Locate the cell with the specified text and output its (x, y) center coordinate. 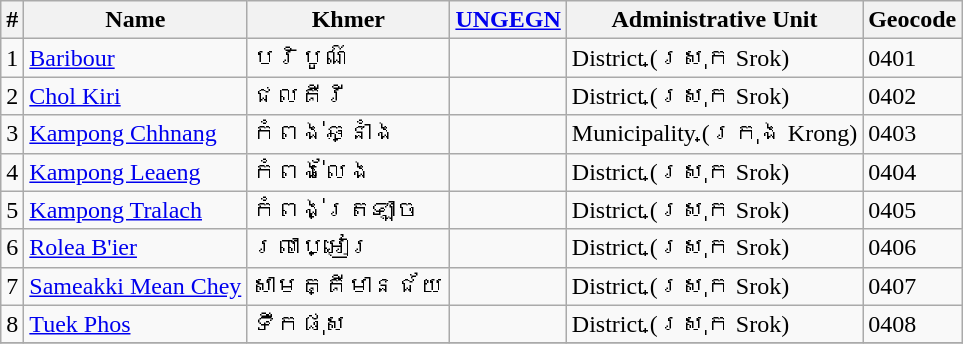
8 (12, 324)
រលាប្អៀរ (348, 248)
Administrative Unit (714, 20)
0401 (912, 58)
Khmer (348, 20)
កំពង់លែង (348, 172)
Kampong Leaeng (136, 172)
Geocode (912, 20)
UNGEGN (508, 20)
ទឹកផុស (348, 324)
Sameakki Mean Chey (136, 286)
Tuek Phos (136, 324)
5 (12, 210)
0404 (912, 172)
0402 (912, 96)
Name (136, 20)
កំពង់ត្រឡាច (348, 210)
សាមគ្គីមានជ័យ (348, 286)
0408 (912, 324)
កំពង់ឆ្នាំង (348, 134)
3 (12, 134)
បរិបូណ៌ (348, 58)
# (12, 20)
Baribour (136, 58)
ជលគីរី (348, 96)
Chol Kiri (136, 96)
0405 (912, 210)
0403 (912, 134)
Kampong Tralach (136, 210)
0406 (912, 248)
0407 (912, 286)
Kampong Chhnang (136, 134)
Rolea B'ier (136, 248)
2 (12, 96)
7 (12, 286)
Municipality (ក្រុង Krong) (714, 134)
4 (12, 172)
1 (12, 58)
6 (12, 248)
